Return the (x, y) coordinate for the center point of the cell that contains the specified text.  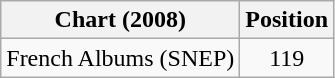
French Albums (SNEP) (120, 58)
Chart (2008) (120, 20)
Position (287, 20)
119 (287, 58)
